From the cell containing the given text, extract its center point as (X, Y) coordinate. 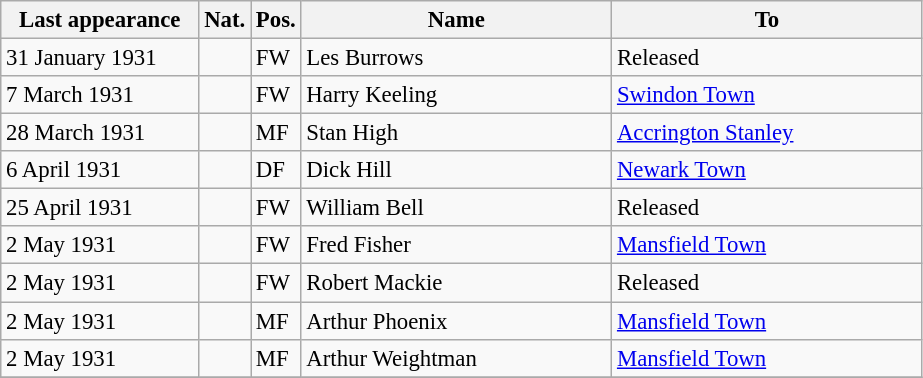
31 January 1931 (100, 58)
Arthur Phoenix (456, 321)
Name (456, 20)
Pos. (276, 20)
Les Burrows (456, 58)
Arthur Weightman (456, 358)
To (768, 20)
Fred Fisher (456, 245)
Nat. (225, 20)
Dick Hill (456, 170)
Swindon Town (768, 95)
6 April 1931 (100, 170)
Robert Mackie (456, 283)
William Bell (456, 208)
Harry Keeling (456, 95)
7 March 1931 (100, 95)
Last appearance (100, 20)
Accrington Stanley (768, 133)
28 March 1931 (100, 133)
25 April 1931 (100, 208)
Newark Town (768, 170)
DF (276, 170)
Stan High (456, 133)
